Provide the (X, Y) coordinate of the cell's center where the given text is located.  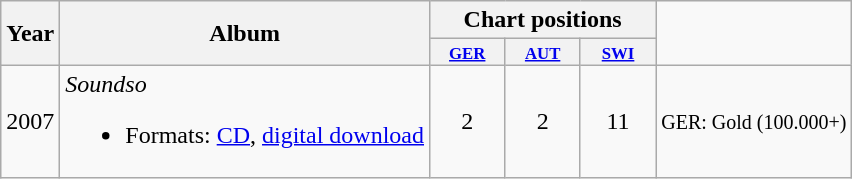
Year (30, 33)
GER: Gold (100.000+) (754, 122)
SoundsoFormats: CD, digital download (245, 122)
SWI (618, 52)
Chart positions (543, 20)
Album (245, 33)
11 (618, 122)
GER (468, 52)
2007 (30, 122)
AUT (542, 52)
